Locate the cell with the specified text and output its (x, y) center coordinate. 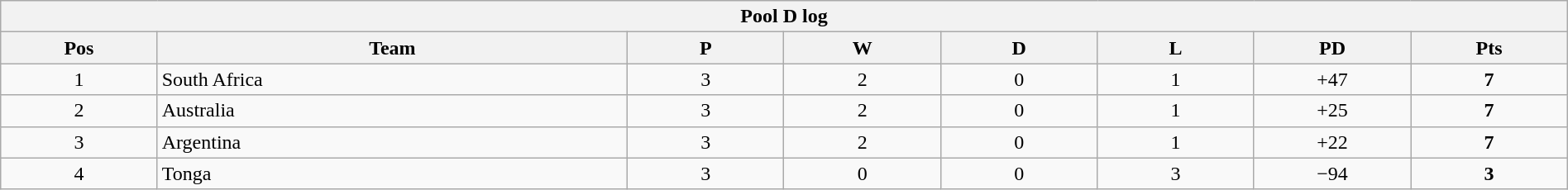
Australia (392, 111)
+47 (1331, 79)
Team (392, 48)
4 (79, 173)
P (706, 48)
+22 (1331, 142)
D (1019, 48)
Argentina (392, 142)
Pos (79, 48)
South Africa (392, 79)
Pool D log (784, 17)
PD (1331, 48)
Tonga (392, 173)
L (1176, 48)
W (862, 48)
+25 (1331, 111)
Pts (1489, 48)
−94 (1331, 173)
